Extract the [X, Y] coordinate from the center of the cell holding the provided text.  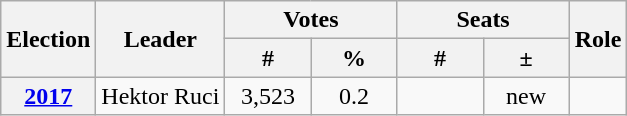
Role [598, 39]
Hektor Ruci [160, 96]
3,523 [268, 96]
Leader [160, 39]
% [354, 58]
new [526, 96]
Votes [311, 20]
Seats [483, 20]
2017 [48, 96]
0.2 [354, 96]
± [526, 58]
Election [48, 39]
